Capture the cell that displays the provided text and extract its [X, Y] central coordinate. 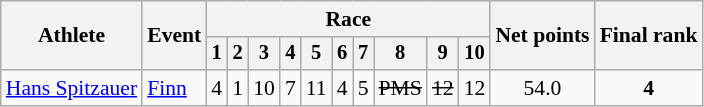
Finn [174, 88]
Net points [542, 36]
9 [443, 54]
Race [348, 19]
Hans Spitzauer [72, 88]
54.0 [542, 88]
11 [316, 88]
Final rank [649, 36]
2 [238, 54]
Athlete [72, 36]
3 [264, 54]
Event [174, 36]
6 [342, 54]
8 [400, 54]
PMS [400, 88]
